Locate the cell with the specified text and output its [X, Y] center coordinate. 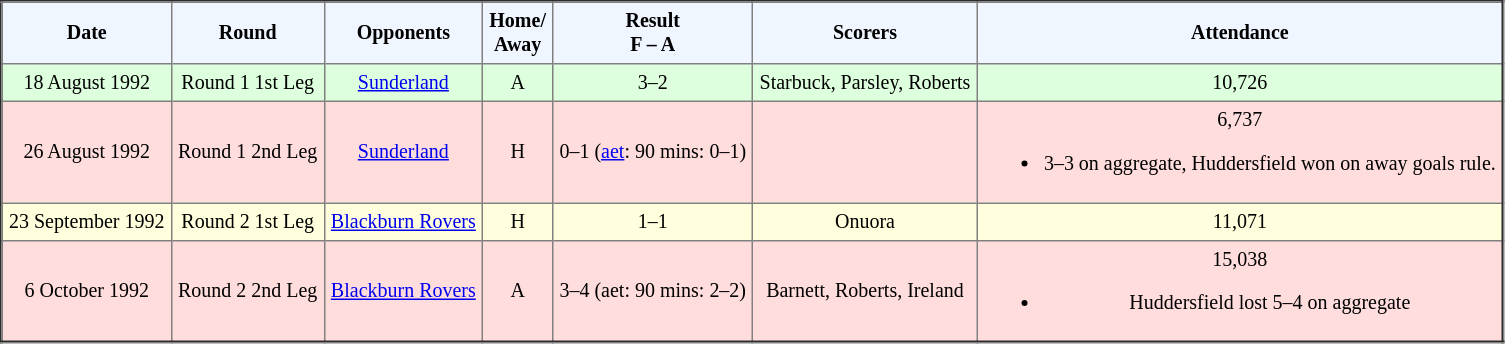
Barnett, Roberts, Ireland [865, 291]
Round 2 1st Leg [248, 222]
26 August 1992 [87, 152]
6,7373–3 on aggregate, Huddersfield won on away goals rule. [1240, 152]
Home/Away [518, 33]
1–1 [653, 222]
3–4 (aet: 90 mins: 2–2) [653, 291]
0–1 (aet: 90 mins: 0–1) [653, 152]
18 August 1992 [87, 83]
Starbuck, Parsley, Roberts [865, 83]
23 September 1992 [87, 222]
ResultF – A [653, 33]
Round [248, 33]
Date [87, 33]
15,038Huddersfield lost 5–4 on aggregate [1240, 291]
11,071 [1240, 222]
6 October 1992 [87, 291]
Round 1 1st Leg [248, 83]
Onuora [865, 222]
Attendance [1240, 33]
Scorers [865, 33]
10,726 [1240, 83]
Opponents [403, 33]
3–2 [653, 83]
Round 2 2nd Leg [248, 291]
Round 1 2nd Leg [248, 152]
